Search for the cell housing the specified text and yield its [x, y] center coordinate. 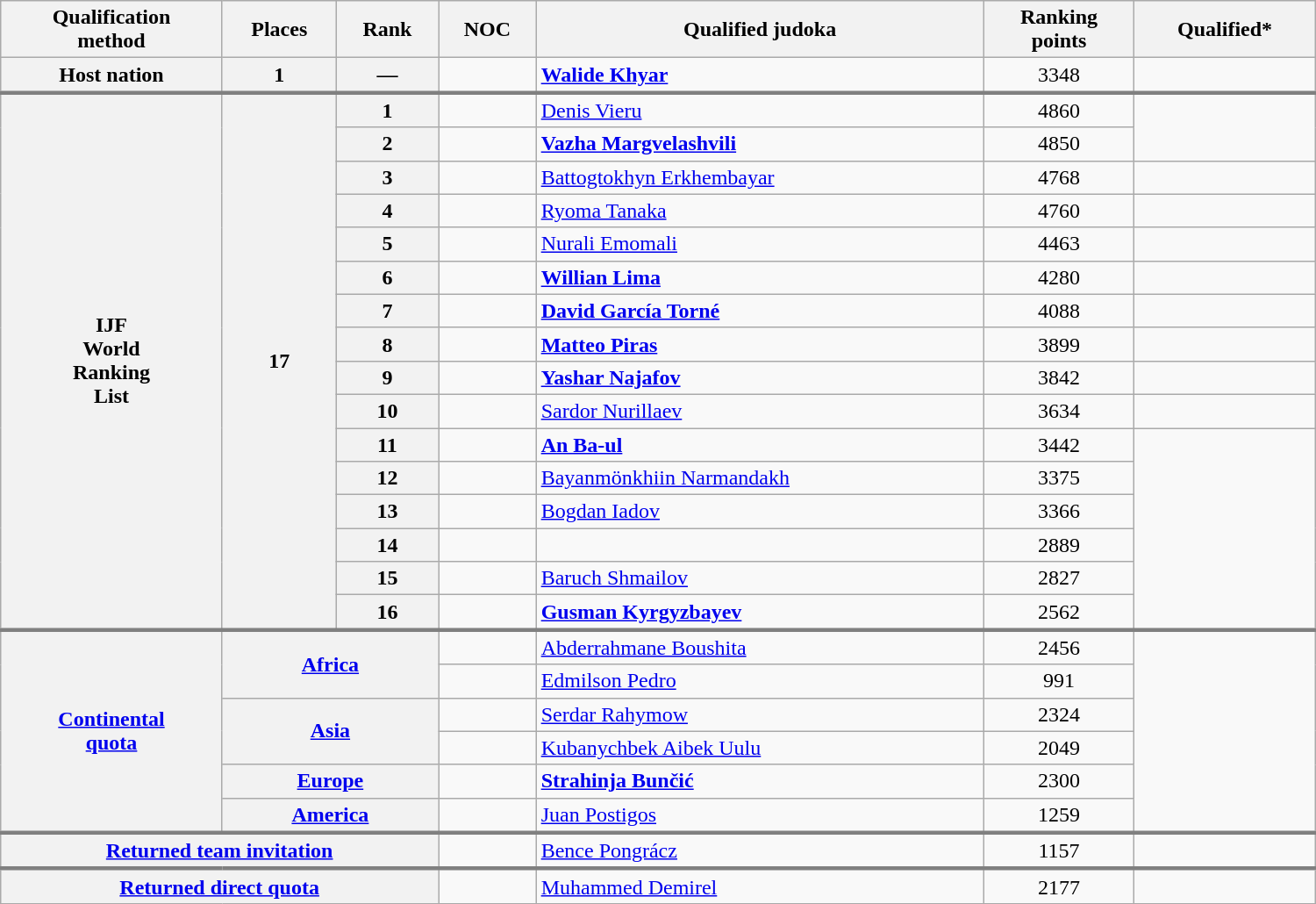
America [330, 815]
Returned team invitation [219, 851]
14 [387, 545]
Europe [330, 781]
Serdar Rahymow [760, 714]
2562 [1059, 613]
Places [279, 30]
Bogdan Iadov [760, 512]
IJFWorldRankingList [112, 361]
4860 [1059, 110]
5 [387, 244]
Yashar Najafov [760, 377]
2 [387, 144]
1259 [1059, 815]
3899 [1059, 344]
16 [387, 613]
2827 [1059, 578]
Ryoma Tanaka [760, 211]
Walide Khyar [760, 75]
10 [387, 411]
Bayanmönkhiin Narmandakh [760, 478]
11 [387, 445]
Qualified* [1225, 30]
4280 [1059, 277]
Host nation [112, 75]
Nurali Emomali [760, 244]
3842 [1059, 377]
4088 [1059, 311]
Strahinja Bunčić [760, 781]
Gusman Kyrgyzbayev [760, 613]
3375 [1059, 478]
6 [387, 277]
17 [279, 361]
4768 [1059, 177]
Qualificationmethod [112, 30]
Rankingpoints [1059, 30]
4 [387, 211]
8 [387, 344]
3366 [1059, 512]
15 [387, 578]
Battogtokhyn Erkhembayar [760, 177]
Abderrahmane Boushita [760, 647]
Muhammed Demirel [760, 886]
7 [387, 311]
4463 [1059, 244]
Continentalquota [112, 730]
Matteo Piras [760, 344]
1157 [1059, 851]
Africa [330, 664]
— [387, 75]
2889 [1059, 545]
Bence Pongrácz [760, 851]
Denis Vieru [760, 110]
Asia [330, 731]
12 [387, 478]
3442 [1059, 445]
991 [1059, 681]
Kubanychbek Aibek Uulu [760, 748]
4850 [1059, 144]
Baruch Shmailov [760, 578]
David García Torné [760, 311]
NOC [488, 30]
2177 [1059, 886]
4760 [1059, 211]
Returned direct quota [219, 886]
2456 [1059, 647]
9 [387, 377]
Rank [387, 30]
An Ba-ul [760, 445]
Edmilson Pedro [760, 681]
3 [387, 177]
2300 [1059, 781]
2049 [1059, 748]
13 [387, 512]
Qualified judoka [760, 30]
3634 [1059, 411]
Vazha Margvelashvili [760, 144]
3348 [1059, 75]
Sardor Nurillaev [760, 411]
Willian Lima [760, 277]
Juan Postigos [760, 815]
2324 [1059, 714]
